Return the [X, Y] coordinate for the center point of the cell that contains the specified text.  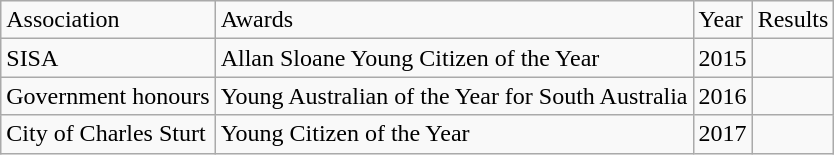
Young Citizen of the Year [454, 134]
Young Australian of the Year for South Australia [454, 96]
2017 [722, 134]
Allan Sloane Young Citizen of the Year [454, 58]
Government honours [108, 96]
City of Charles Sturt [108, 134]
2015 [722, 58]
Awards [454, 20]
Association [108, 20]
Results [793, 20]
SISA [108, 58]
2016 [722, 96]
Year [722, 20]
